Determine the (X, Y) coordinate at the center of the cell enclosing the given text.  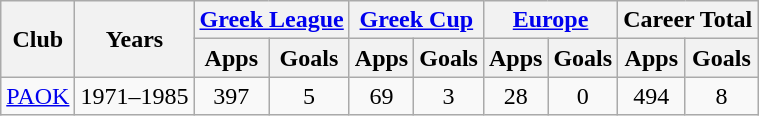
PAOK (38, 96)
3 (449, 96)
1971–1985 (134, 96)
28 (515, 96)
Greek Cup (416, 20)
5 (310, 96)
Club (38, 39)
0 (583, 96)
69 (381, 96)
Greek League (272, 20)
397 (232, 96)
8 (722, 96)
Career Total (688, 20)
Europe (550, 20)
Years (134, 39)
494 (652, 96)
